Extract the (X, Y) coordinate from the center of the cell holding the provided text.  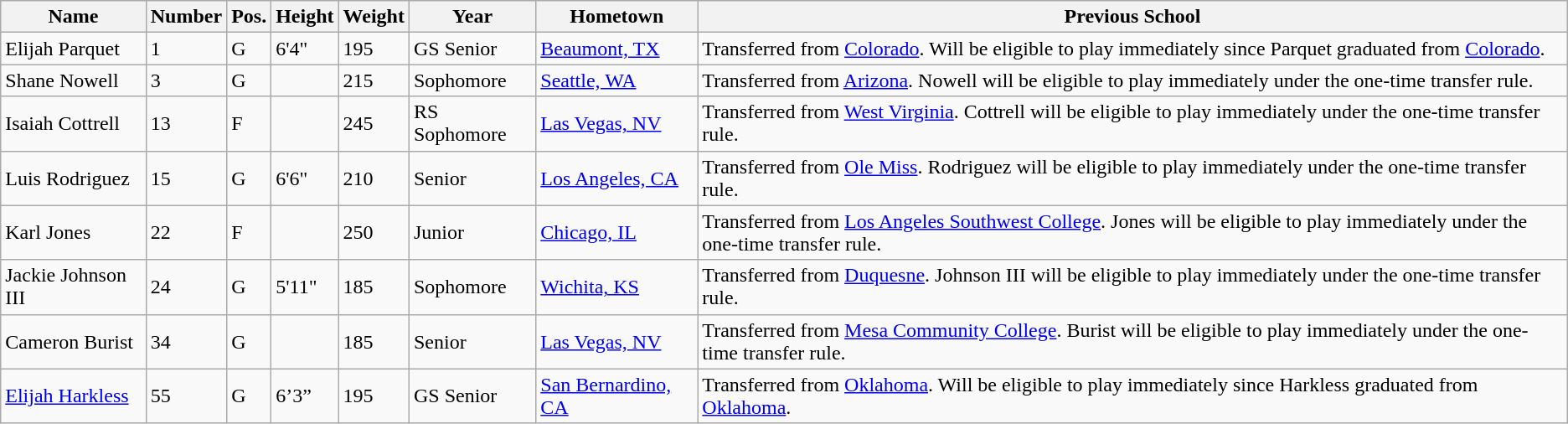
Beaumont, TX (616, 49)
Karl Jones (74, 233)
6’3” (305, 396)
Seattle, WA (616, 80)
Elijah Parquet (74, 49)
13 (186, 124)
Luis Rodriguez (74, 178)
Hometown (616, 17)
6'6" (305, 178)
15 (186, 178)
Transferred from Colorado. Will be eligible to play immediately since Parquet graduated from Colorado. (1132, 49)
Transferred from Duquesne. Johnson III will be eligible to play immediately under the one-time transfer rule. (1132, 287)
Los Angeles, CA (616, 178)
Chicago, IL (616, 233)
245 (374, 124)
Name (74, 17)
22 (186, 233)
Transferred from West Virginia. Cottrell will be eligible to play immediately under the one-time transfer rule. (1132, 124)
34 (186, 342)
Previous School (1132, 17)
Wichita, KS (616, 287)
6'4" (305, 49)
Jackie Johnson III (74, 287)
250 (374, 233)
Transferred from Ole Miss. Rodriguez will be eligible to play immediately under the one-time transfer rule. (1132, 178)
Transferred from Arizona. Nowell will be eligible to play immediately under the one-time transfer rule. (1132, 80)
Pos. (250, 17)
San Bernardino, CA (616, 396)
Weight (374, 17)
Height (305, 17)
24 (186, 287)
Cameron Burist (74, 342)
Year (472, 17)
Isaiah Cottrell (74, 124)
55 (186, 396)
1 (186, 49)
Number (186, 17)
Junior (472, 233)
215 (374, 80)
Shane Nowell (74, 80)
Transferred from Mesa Community College. Burist will be eligible to play immediately under the one-time transfer rule. (1132, 342)
Elijah Harkless (74, 396)
3 (186, 80)
Transferred from Los Angeles Southwest College. Jones will be eligible to play immediately under the one-time transfer rule. (1132, 233)
5'11" (305, 287)
RS Sophomore (472, 124)
Transferred from Oklahoma. Will be eligible to play immediately since Harkless graduated from Oklahoma. (1132, 396)
210 (374, 178)
